Return the (x, y) coordinate for the center point of the cell that contains the specified text.  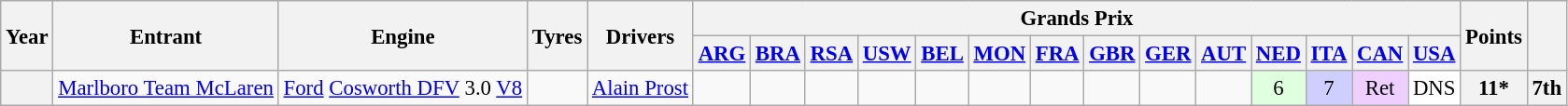
ITA (1328, 54)
Year (27, 35)
BEL (942, 54)
11* (1494, 88)
MON (999, 54)
RSA (831, 54)
Drivers (641, 35)
Engine (403, 35)
Ret (1380, 88)
Entrant (166, 35)
DNS (1434, 88)
CAN (1380, 54)
FRA (1057, 54)
USW (887, 54)
ARG (721, 54)
Alain Prost (641, 88)
Points (1494, 35)
Marlboro Team McLaren (166, 88)
AUT (1223, 54)
BRA (779, 54)
6 (1279, 88)
GBR (1112, 54)
Ford Cosworth DFV 3.0 V8 (403, 88)
7 (1328, 88)
USA (1434, 54)
Grands Prix (1076, 19)
GER (1168, 54)
NED (1279, 54)
Tyres (557, 35)
7th (1547, 88)
